Output the (x, y) coordinate of the center of the cell containing the given text.  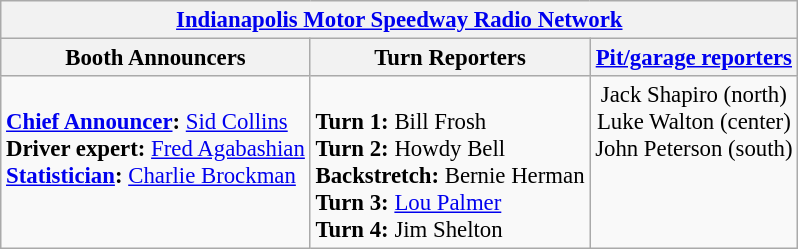
Chief Announcer: Sid Collins Driver expert: Fred Agabashian Statistician: Charlie Brockman (156, 162)
Indianapolis Motor Speedway Radio Network (400, 20)
Jack Shapiro (north)Luke Walton (center)John Peterson (south) (694, 162)
Pit/garage reporters (694, 58)
Booth Announcers (156, 58)
Turn Reporters (450, 58)
Turn 1: Bill Frosh Turn 2: Howdy Bell Backstretch: Bernie Herman Turn 3: Lou Palmer Turn 4: Jim Shelton (450, 162)
